Detect which cell encompasses the target text, then output its (x, y) center coordinate. 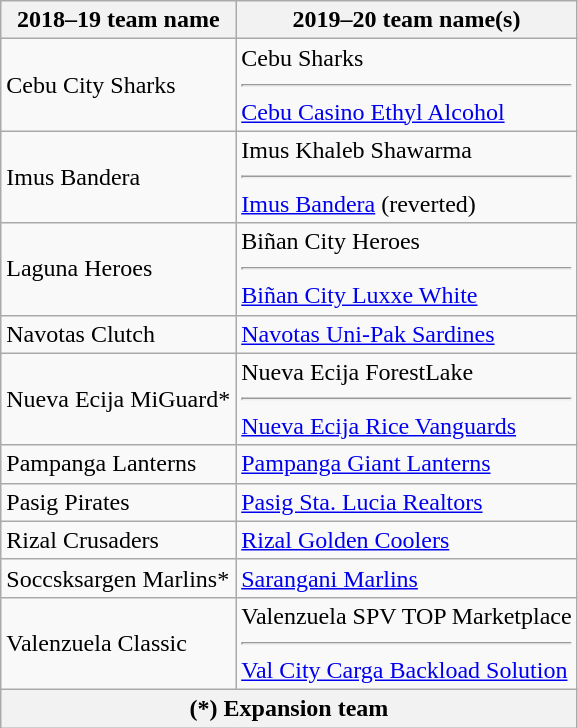
2019–20 team name(s) (406, 20)
Valenzuela Classic (118, 643)
Navotas Uni-Pak Sardines (406, 334)
Pasig Pirates (118, 502)
Imus Khaleb Shawarma Imus Bandera (reverted) (406, 177)
Laguna Heroes (118, 269)
Biñan City Heroes Biñan City Luxxe White (406, 269)
Navotas Clutch (118, 334)
Rizal Golden Coolers (406, 540)
Soccsksargen Marlins* (118, 578)
Sarangani Marlins (406, 578)
Pampanga Giant Lanterns (406, 464)
Pasig Sta. Lucia Realtors (406, 502)
Valenzuela SPV TOP Marketplace Val City Carga Backload Solution (406, 643)
(*) Expansion team (289, 708)
Imus Bandera (118, 177)
Rizal Crusaders (118, 540)
2018–19 team name (118, 20)
Pampanga Lanterns (118, 464)
Cebu City Sharks (118, 85)
Nueva Ecija ForestLake Nueva Ecija Rice Vanguards (406, 399)
Nueva Ecija MiGuard* (118, 399)
Cebu Sharks Cebu Casino Ethyl Alcohol (406, 85)
